Locate the cell with the specified text and output its [X, Y] center coordinate. 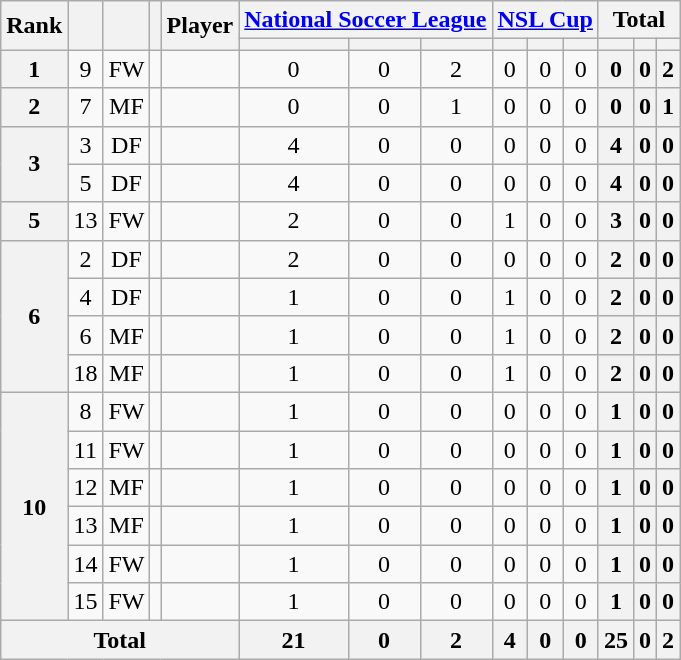
Player [200, 26]
12 [86, 488]
7 [86, 107]
8 [86, 411]
18 [86, 373]
25 [616, 640]
NSL Cup [545, 20]
15 [86, 602]
10 [34, 506]
11 [86, 449]
9 [86, 69]
21 [294, 640]
14 [86, 564]
National Soccer League [366, 20]
Rank [34, 26]
